Output the (X, Y) coordinate of the center of the cell containing the given text.  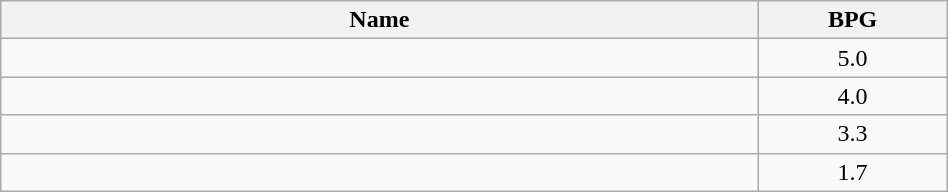
BPG (852, 20)
4.0 (852, 96)
Name (380, 20)
5.0 (852, 58)
3.3 (852, 134)
1.7 (852, 172)
